For the text-containing cell, return its midpoint in (X, Y) coordinate format. 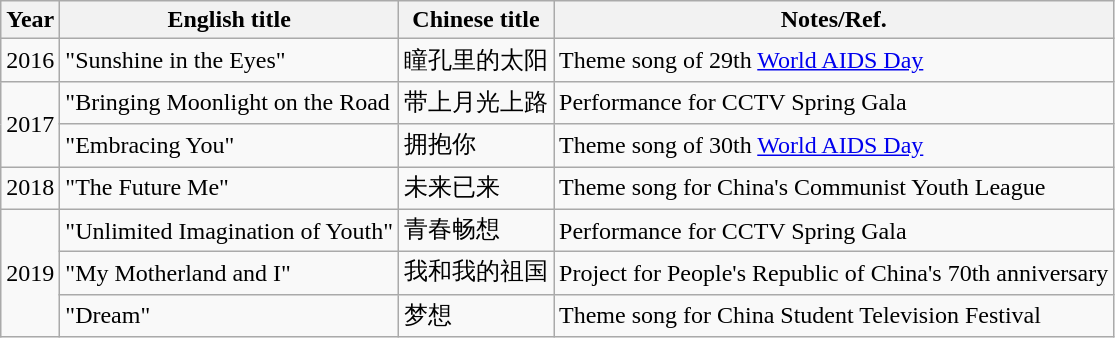
Year (30, 20)
"Embracing You" (230, 146)
青春畅想 (476, 230)
2016 (30, 60)
2018 (30, 188)
2019 (30, 273)
瞳孔里的太阳 (476, 60)
拥抱你 (476, 146)
Theme song of 30th World AIDS Day (834, 146)
English title (230, 20)
Theme song of 29th World AIDS Day (834, 60)
Theme song for China Student Television Festival (834, 316)
"Sunshine in the Eyes" (230, 60)
"Dream" (230, 316)
我和我的祖国 (476, 274)
Chinese title (476, 20)
未来已来 (476, 188)
"Unlimited Imagination of Youth" (230, 230)
梦想 (476, 316)
Notes/Ref. (834, 20)
"Bringing Moonlight on the Road (230, 102)
"My Motherland and I" (230, 274)
"The Future Me" (230, 188)
Theme song for China's Communist Youth League (834, 188)
Project for People's Republic of China's 70th anniversary (834, 274)
带上月光上路 (476, 102)
2017 (30, 124)
